Return the (x, y) coordinate for the center point of the cell that contains the specified text.  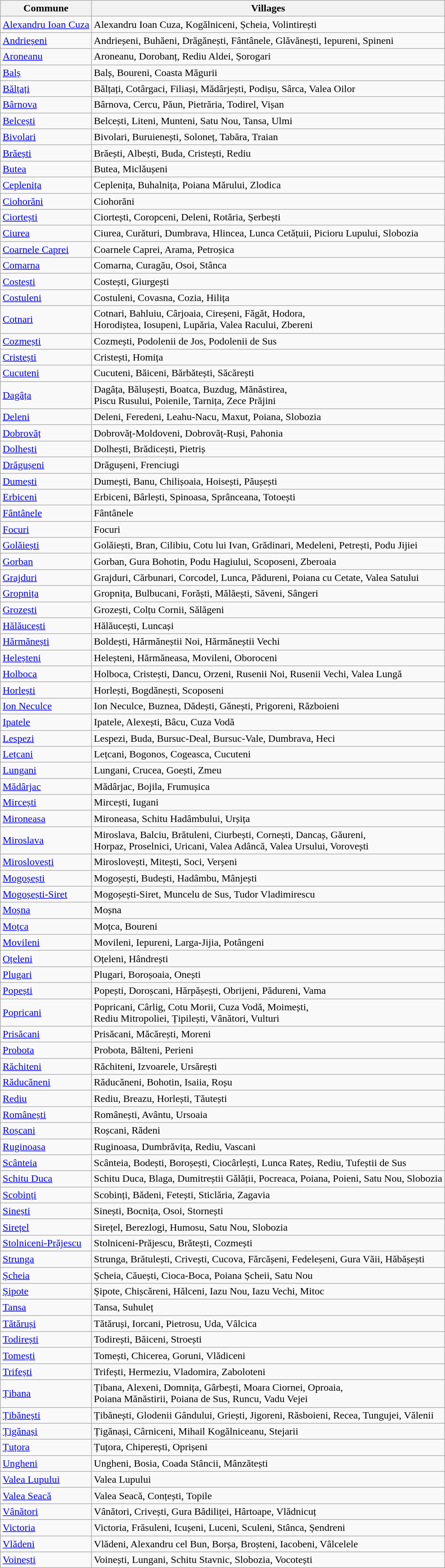
Balș (46, 73)
Tătăruși, Iorcani, Pietrosu, Uda, Vâlcica (268, 1324)
Vânători (46, 1511)
Lețcani (46, 754)
Costești (46, 282)
Cristești (46, 357)
Heleșteni (46, 658)
Victoria, Frăsuleni, Icușeni, Luceni, Sculeni, Stânca, Șendreni (268, 1527)
Țibana (46, 1393)
Holboca (46, 674)
Sirețel, Berezlogi, Humosu, Satu Nou, Slobozia (268, 1227)
Ciurea, Curături, Dumbrava, Hlincea, Lunca Cetățuii, Picioru Lupului, Slobozia (268, 233)
Valea Seacă (46, 1495)
Cotnari (46, 319)
Grozești, Colțu Cornii, Sălăgeni (268, 610)
Ruginoasa (46, 1147)
Comarna (46, 266)
Ion Neculce (46, 706)
Mircești (46, 803)
Mădârjac (46, 787)
Țigănași, Cârniceni, Mihail Kogălniceanu, Stejarii (268, 1431)
Moțca, Boureni (268, 926)
Probota (46, 1050)
Mogoșești-Siret (46, 894)
Mircești, Iugani (268, 803)
Scobinți (46, 1195)
Dumești, Banu, Chilișoaia, Hoisești, Păușești (268, 481)
Commune (46, 8)
Mogoșești-Siret, Muncelu de Sus, Tudor Vladimirescu (268, 894)
Grajduri (46, 578)
Bârnova (46, 105)
Tansa, Suhuleț (268, 1308)
Cristești, Homița (268, 357)
Bârnova, Cercu, Păun, Pietrăria, Todirel, Vișan (268, 105)
Valea Seacă, Conțești, Topile (268, 1495)
Comarna, Curagău, Osoi, Stânca (268, 266)
Hălăucești (46, 626)
Deleni, Feredeni, Leahu-Nacu, Maxut, Poiana, Slobozia (268, 417)
Cozmești, Podolenii de Jos, Podolenii de Sus (268, 341)
Lungani (46, 770)
Schitu Duca, Blaga, Dumitreștii Gălății, Pocreaca, Poiana, Poieni, Satu Nou, Slobozia (268, 1179)
Coarnele Caprei (46, 250)
Scobinți, Bădeni, Fetești, Sticlăria, Zagavia (268, 1195)
Probota, Bălteni, Perieni (268, 1050)
Popricani (46, 1012)
Voinești (46, 1560)
Horlești (46, 690)
Gropnița (46, 594)
Dobrovăț (46, 433)
Popești, Doroșcani, Hărpășești, Obrijeni, Pădureni, Vama (268, 990)
Todirești, Băiceni, Stroești (268, 1340)
Oțeleni, Hândrești (268, 958)
Miroslovești (46, 862)
Răchiteni, Izvoarele, Ursărești (268, 1066)
Șcheia (46, 1275)
Movileni, Iepureni, Larga-Jijia, Potângeni (268, 942)
Ceplenița (46, 185)
Trifești (46, 1372)
Miroslava, Balciu, Brătuleni, Ciurbești, Cornești, Dancaș, Găureni,Horpaz, Proselnici, Uricani, Valea Adâncă, Valea Ursului, Vorovești (268, 840)
Hărmănești (46, 642)
Românești, Avântu, Ursoaia (268, 1115)
Mogoșești, Budești, Hadâmbu, Mânjești (268, 878)
Alexandru Ioan Cuza (46, 24)
Vlădeni (46, 1544)
Gorban, Gura Bohotin, Podu Hagiului, Scoposeni, Zberoaia (268, 562)
Coarnele Caprei, Arama, Petroșica (268, 250)
Rediu, Breazu, Horlești, Tăutești (268, 1099)
Belcești, Liteni, Munteni, Satu Nou, Tansa, Ulmi (268, 121)
Roșcani (46, 1131)
Țibana, Alexeni, Domnița, Gârbești, Moara Ciornei, Oproaia,Poiana Mănăstirii, Poiana de Sus, Runcu, Vadu Vejei (268, 1393)
Golăiești (46, 545)
Heleșteni, Hărmăneasa, Movileni, Oboroceni (268, 658)
Tomești (46, 1356)
Șipote, Chișcăreni, Hălceni, Iazu Nou, Iazu Vechi, Mitoc (268, 1291)
Voinești, Lungani, Schitu Stavnic, Slobozia, Vocotești (268, 1560)
Șipote (46, 1291)
Bivolari, Buruienești, Soloneț, Tabăra, Traian (268, 137)
Răducăneni, Bohotin, Isaiia, Roșu (268, 1082)
Costuleni (46, 298)
Lungani, Crucea, Goești, Zmeu (268, 770)
Șcheia, Căuești, Cioca-Boca, Poiana Șcheii, Satu Nou (268, 1275)
Țibănești (46, 1415)
Miroslava (46, 840)
Aroneanu (46, 57)
Oțeleni (46, 958)
Dagâța, Bălușești, Boatca, Buzdug, Mănăstirea,Piscu Rusului, Poienile, Tarnița, Zece Prăjini (268, 395)
Roșcani, Rădeni (268, 1131)
Dagâța (46, 395)
Tomești, Chicerea, Goruni, Vlădiceni (268, 1356)
Ruginoasa, Dumbrăvița, Rediu, Vascani (268, 1147)
Balș, Boureni, Coasta Măgurii (268, 73)
Villages (268, 8)
Românești (46, 1115)
Scânteia (46, 1163)
Gorban (46, 562)
Drăgușeni (46, 465)
Alexandru Ioan Cuza, Kogălniceni, Șcheia, Volintirești (268, 24)
Costești, Giurgești (268, 282)
Brăești (46, 153)
Răducăneni (46, 1082)
Prisăcani (46, 1034)
Drăgușeni, Frenciugi (268, 465)
Gropnița, Bulbucani, Forăști, Mălăești, Săveni, Sângeri (268, 594)
Țibănești, Glodenii Gândului, Griești, Jigoreni, Răsboieni, Recea, Tungujei, Vălenii (268, 1415)
Grajduri, Cărbunari, Corcodel, Lunca, Pădureni, Poiana cu Cetate, Valea Satului (268, 578)
Ciurea (46, 233)
Butea, Miclăușeni (268, 169)
Ungheni, Bosia, Coada Stâncii, Mânzătești (268, 1463)
Miroslovești, Mitești, Soci, Verșeni (268, 862)
Belcești (46, 121)
Plugari (46, 974)
Strunga, Brătulești, Crivești, Cucova, Fărcășeni, Fedeleșeni, Gura Văii, Hăbășești (268, 1259)
Mironeasa, Schitu Hadâmbului, Urșița (268, 819)
Hălăucești, Luncași (268, 626)
Răchiteni (46, 1066)
Tătăruși (46, 1324)
Lespezi, Buda, Bursuc-Deal, Bursuc-Vale, Dumbrava, Heci (268, 738)
Sirețel (46, 1227)
Cucuteni (46, 373)
Țigănași (46, 1431)
Dolhești, Brădicești, Pietriș (268, 449)
Grozești (46, 610)
Lespezi (46, 738)
Ciortești, Coropceni, Deleni, Rotăria, Șerbești (268, 217)
Ipatele, Alexești, Bâcu, Cuza Vodă (268, 722)
Popricani, Cârlig, Cotu Morii, Cuza Vodă, Moimești,Rediu Mitropoliei, Țipilești, Vânători, Vulturi (268, 1012)
Boldești, Hărmăneștii Noi, Hărmăneștii Vechi (268, 642)
Golăiești, Bran, Cilibiu, Cotu lui Ivan, Grădinari, Medeleni, Petrești, Podu Jijiei (268, 545)
Prisăcani, Măcărești, Moreni (268, 1034)
Popești (46, 990)
Schitu Duca (46, 1179)
Andrieșeni, Buhăeni, Drăgănești, Fântânele, Glăvănești, Iepureni, Spineni (268, 41)
Dobrovăț-Moldoveni, Dobrovăț-Ruși, Pahonia (268, 433)
Ipatele (46, 722)
Deleni (46, 417)
Mădârjac, Bojila, Frumușica (268, 787)
Cucuteni, Băiceni, Bărbătești, Săcărești (268, 373)
Bivolari (46, 137)
Costuleni, Covasna, Cozia, Hilița (268, 298)
Plugari, Boroșoaia, Onești (268, 974)
Țuțora, Chiperești, Oprișeni (268, 1447)
Ion Neculce, Buznea, Dădești, Gănești, Prigoreni, Războieni (268, 706)
Butea (46, 169)
Sinești (46, 1211)
Movileni (46, 942)
Vânători, Crivești, Gura Bâdiliței, Hârtoape, Vlădnicuț (268, 1511)
Todirești (46, 1340)
Holboca, Cristești, Dancu, Orzeni, Rusenii Noi, Rusenii Vechi, Valea Lungă (268, 674)
Mironeasa (46, 819)
Lețcani, Bogonos, Cogeasca, Cucuteni (268, 754)
Ceplenița, Buhalnița, Poiana Mărului, Zlodica (268, 185)
Tansa (46, 1308)
Victoria (46, 1527)
Dolhești (46, 449)
Bălțați, Cotârgaci, Filiași, Mădârjești, Podișu, Sârca, Valea Oilor (268, 89)
Horlești, Bogdănești, Scoposeni (268, 690)
Andrieșeni (46, 41)
Scânteia, Bodești, Boroșești, Ciocârlești, Lunca Rateș, Rediu, Tufeștii de Sus (268, 1163)
Rediu (46, 1099)
Ciortești (46, 217)
Brăești, Albești, Buda, Cristești, Rediu (268, 153)
Stolniceni-Prăjescu (46, 1243)
Aroneanu, Dorobanț, Rediu Aldei, Șorogari (268, 57)
Strunga (46, 1259)
Mogoșești (46, 878)
Cotnari, Bahluiu, Cârjoaia, Cireșeni, Făgăt, Hodora,Horodiștea, Iosupeni, Lupăria, Valea Racului, Zbereni (268, 319)
Stolniceni-Prăjescu, Brătești, Cozmești (268, 1243)
Bălțați (46, 89)
Sinești, Bocnița, Osoi, Stornești (268, 1211)
Erbiceni, Bârlești, Spinoasa, Sprânceana, Totoești (268, 497)
Cozmești (46, 341)
Trifești, Hermeziu, Vladomira, Zaboloteni (268, 1372)
Vlădeni, Alexandru cel Bun, Borșa, Broșteni, Iacobeni, Vâlcelele (268, 1544)
Ungheni (46, 1463)
Moțca (46, 926)
Dumești (46, 481)
Țuțora (46, 1447)
Erbiceni (46, 497)
